Pinpoint the cell where the given text exists, returning its [X, Y] midpoint coordinate. 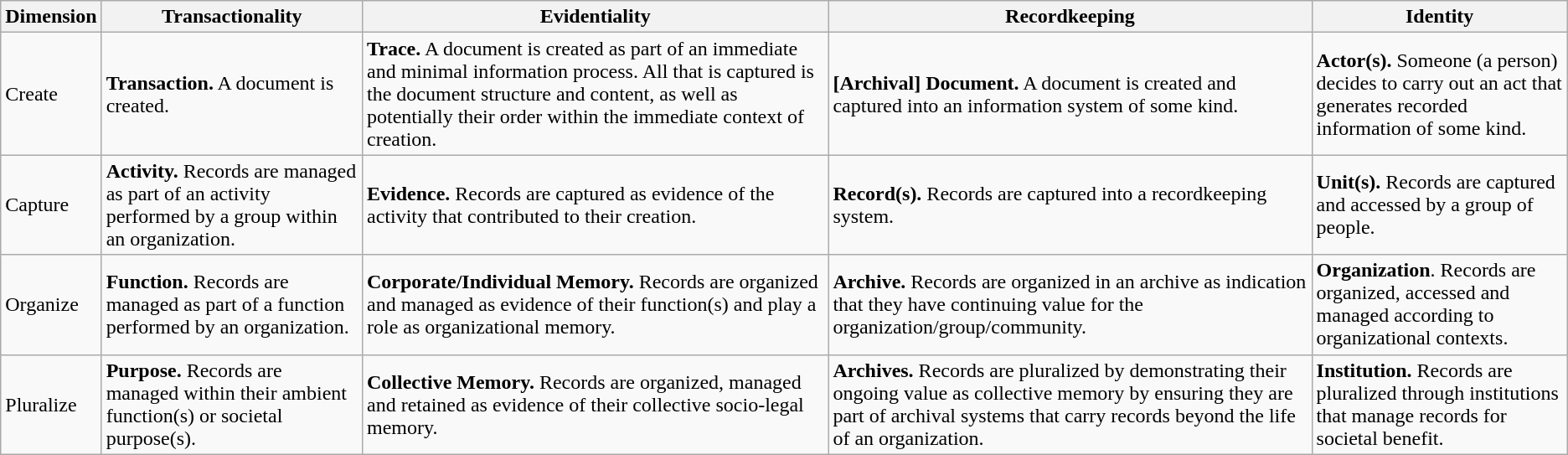
Institution. Records are pluralized through institutions that manage records for societal benefit. [1439, 404]
Record(s). Records are captured into a recordkeeping system. [1070, 204]
Capture [51, 204]
Dimension [51, 17]
Organize [51, 305]
[Archival] Document. A document is created and captured into an information system of some kind. [1070, 94]
Transaction. A document is created. [231, 94]
Create [51, 94]
Actor(s). Someone (a person) decides to carry out an act that generates recorded information of some kind. [1439, 94]
Activity. Records are managed as part of an activity performed by a group within an organization. [231, 204]
Pluralize [51, 404]
Purpose. Records are managed within their ambient function(s) or societal purpose(s). [231, 404]
Transactionality [231, 17]
Evidentiality [595, 17]
Collective Memory. Records are organized, managed and retained as evidence of their collective socio-legal memory. [595, 404]
Archive. Records are organized in an archive as indication that they have continuing value for the organization/group/community. [1070, 305]
Corporate/Individual Memory. Records are organized and managed as evidence of their function(s) and play a role as organizational memory. [595, 305]
Function. Records are managed as part of a function performed by an organization. [231, 305]
Identity [1439, 17]
Evidence. Records are captured as evidence of the activity that contributed to their creation. [595, 204]
Unit(s). Records are captured and accessed by a group of people. [1439, 204]
Recordkeeping [1070, 17]
Organization. Records are organized, accessed and managed according to organizational contexts. [1439, 305]
